Pinpoint the cell where the given text exists, returning its (X, Y) midpoint coordinate. 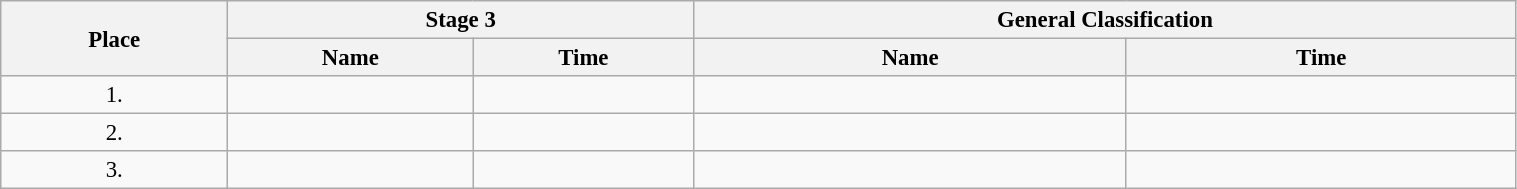
2. (114, 133)
Stage 3 (461, 20)
General Classification (1105, 20)
Place (114, 38)
1. (114, 95)
3. (114, 170)
